Detect which cell encompasses the target text, then output its (x, y) center coordinate. 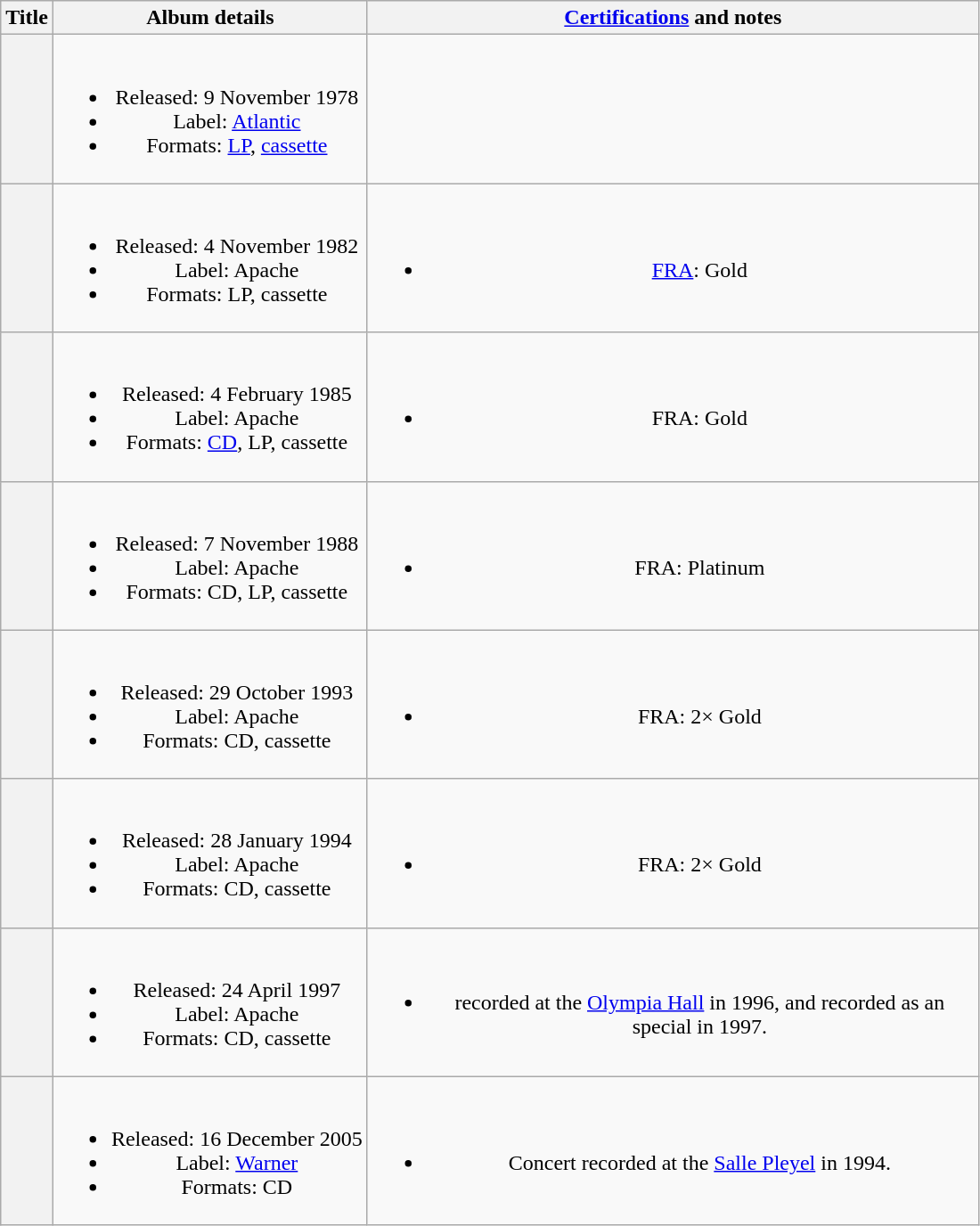
Released: 7 November 1988Label: ApacheFormats: CD, LP, cassette (210, 556)
FRA: Platinum (673, 556)
Certifications and notes (673, 18)
Released: 24 April 1997Label: ApacheFormats: CD, cassette (210, 1001)
Album details (210, 18)
Released: 28 January 1994Label: ApacheFormats: CD, cassette (210, 854)
Concert recorded at the Salle Pleyel in 1994. (673, 1151)
Title (27, 18)
Released: 29 October 1993Label: ApacheFormats: CD, cassette (210, 704)
Released: 16 December 2005Label: WarnerFormats: CD (210, 1151)
Released: 9 November 1978Label: AtlanticFormats: LP, cassette (210, 109)
Released: 4 November 1982Label: ApacheFormats: LP, cassette (210, 258)
recorded at the Olympia Hall in 1996, and recorded as an special in 1997. (673, 1001)
Released: 4 February 1985Label: ApacheFormats: CD, LP, cassette (210, 406)
